Provide the (X, Y) coordinate of the cell's center where the given text is located.  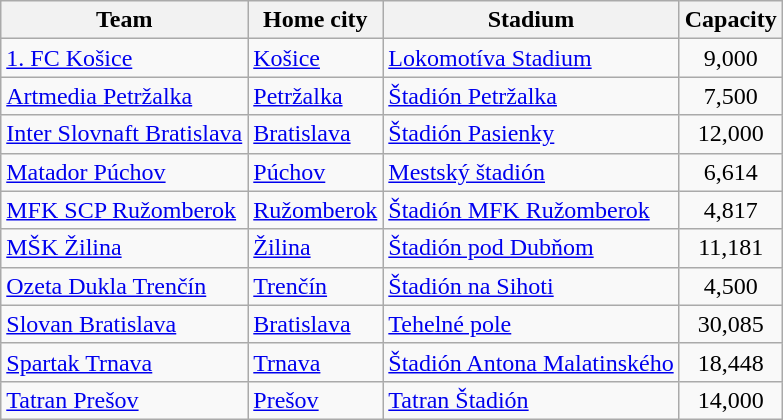
Žilina (316, 248)
Košice (316, 58)
Spartak Trnava (124, 362)
Slovan Bratislava (124, 324)
1. FC Košice (124, 58)
Capacity (730, 20)
Team (124, 20)
4,500 (730, 286)
Mestský štadión (531, 172)
12,000 (730, 134)
Stadium (531, 20)
Inter Slovnaft Bratislava (124, 134)
MŠK Žilina (124, 248)
Ozeta Dukla Trenčín (124, 286)
Štadión na Sihoti (531, 286)
7,500 (730, 96)
6,614 (730, 172)
Tatran Štadión (531, 400)
Tatran Prešov (124, 400)
14,000 (730, 400)
Štadión MFK Ružomberok (531, 210)
4,817 (730, 210)
Trnava (316, 362)
Petržalka (316, 96)
Matador Púchov (124, 172)
18,448 (730, 362)
9,000 (730, 58)
Trenčín (316, 286)
11,181 (730, 248)
Prešov (316, 400)
MFK SCP Ružomberok (124, 210)
Lokomotíva Stadium (531, 58)
Tehelné pole (531, 324)
Home city (316, 20)
Štadión Antona Malatinského (531, 362)
Artmedia Petržalka (124, 96)
Štadión Pasienky (531, 134)
30,085 (730, 324)
Púchov (316, 172)
Ružomberok (316, 210)
Štadión Petržalka (531, 96)
Štadión pod Dubňom (531, 248)
